Pinpoint the cell where the given text exists, returning its (x, y) midpoint coordinate. 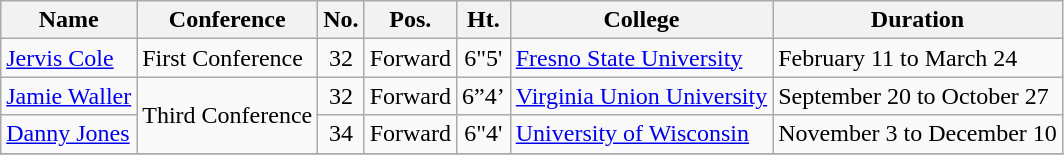
Jamie Waller (69, 96)
Conference (228, 20)
No. (341, 20)
Pos. (410, 20)
University of Wisconsin (641, 134)
34 (341, 134)
Fresno State University (641, 58)
Virginia Union University (641, 96)
Name (69, 20)
September 20 to October 27 (918, 96)
First Conference (228, 58)
Ht. (484, 20)
6”4’ (484, 96)
Duration (918, 20)
Third Conference (228, 115)
6"4' (484, 134)
Danny Jones (69, 134)
February 11 to March 24 (918, 58)
Jervis Cole (69, 58)
November 3 to December 10 (918, 134)
6"5' (484, 58)
College (641, 20)
